Extract the [x, y] coordinate from the center of the cell holding the provided text.  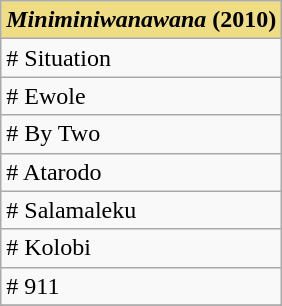
# Situation [142, 58]
Miniminiwanawana (2010) [142, 20]
# By Two [142, 134]
# Salamaleku [142, 210]
# Ewole [142, 96]
# Kolobi [142, 248]
# Atarodo [142, 172]
# 911 [142, 286]
